Return (x, y) of the center of cell containing provided text 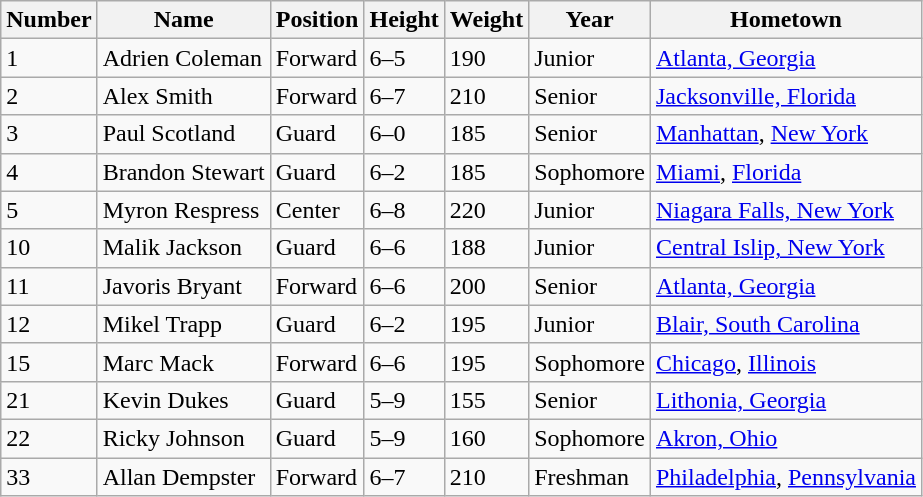
190 (486, 58)
5 (49, 210)
Akron, Ohio (786, 438)
Number (49, 20)
Mikel Trapp (184, 324)
Adrien Coleman (184, 58)
6–0 (404, 134)
160 (486, 438)
Center (317, 210)
Height (404, 20)
1 (49, 58)
Position (317, 20)
Myron Respress (184, 210)
155 (486, 400)
Jacksonville, Florida (786, 96)
2 (49, 96)
Ricky Johnson (184, 438)
3 (49, 134)
Chicago, Illinois (786, 362)
Marc Mack (184, 362)
4 (49, 172)
33 (49, 477)
Philadelphia, Pennsylvania (786, 477)
Lithonia, Georgia (786, 400)
Weight (486, 20)
Central Islip, New York (786, 248)
15 (49, 362)
Miami, Florida (786, 172)
Brandon Stewart (184, 172)
Javoris Bryant (184, 286)
6–8 (404, 210)
Niagara Falls, New York (786, 210)
6–5 (404, 58)
22 (49, 438)
21 (49, 400)
Hometown (786, 20)
Kevin Dukes (184, 400)
Paul Scotland (184, 134)
200 (486, 286)
Name (184, 20)
11 (49, 286)
Freshman (590, 477)
220 (486, 210)
Manhattan, New York (786, 134)
12 (49, 324)
Blair, South Carolina (786, 324)
188 (486, 248)
Alex Smith (184, 96)
Year (590, 20)
Allan Dempster (184, 477)
Malik Jackson (184, 248)
10 (49, 248)
